Scan for the cell matching the given text and deliver its [X, Y] coordinate at center. 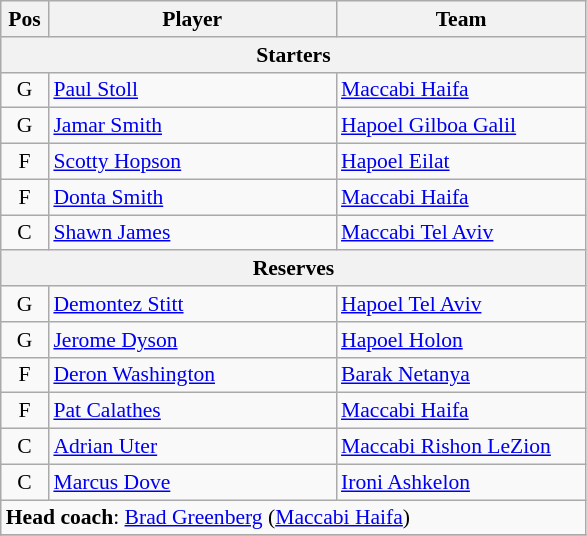
Maccabi Rishon LeZion [461, 447]
Head coach: Brad Greenberg (Maccabi Haifa) [294, 518]
Hapoel Tel Aviv [461, 304]
Jerome Dyson [192, 340]
Demontez Stitt [192, 304]
Adrian Uter [192, 447]
Donta Smith [192, 197]
Jamar Smith [192, 126]
Team [461, 19]
Player [192, 19]
Hapoel Gilboa Galil [461, 126]
Starters [294, 55]
Marcus Dove [192, 482]
Scotty Hopson [192, 162]
Pat Calathes [192, 411]
Deron Washington [192, 375]
Ironi Ashkelon [461, 482]
Hapoel Holon [461, 340]
Pos [25, 19]
Hapoel Eilat [461, 162]
Barak Netanya [461, 375]
Paul Stoll [192, 90]
Reserves [294, 269]
Maccabi Tel Aviv [461, 233]
Shawn James [192, 233]
